Provide the [x, y] coordinate of the cell's center where the given text is located.  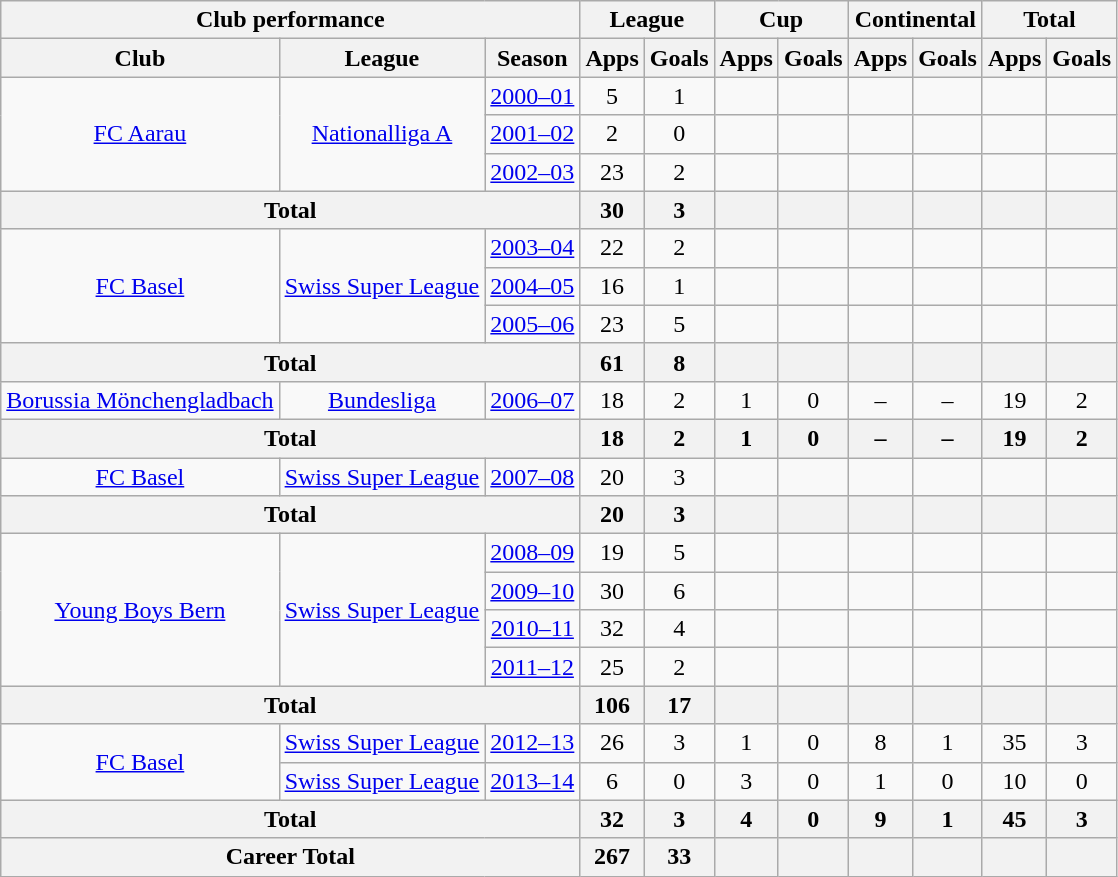
Season [532, 58]
Cup [781, 20]
2000–01 [532, 96]
2009–10 [532, 591]
267 [612, 857]
2012–13 [532, 743]
26 [612, 743]
2008–09 [532, 553]
2003–04 [532, 248]
2002–03 [532, 172]
Nationalliga A [382, 134]
2005–06 [532, 324]
61 [612, 362]
2007–08 [532, 477]
25 [612, 667]
106 [612, 705]
2004–05 [532, 286]
Career Total [290, 857]
2013–14 [532, 781]
Continental [915, 20]
Club [140, 58]
9 [880, 819]
Club performance [290, 20]
45 [1014, 819]
22 [612, 248]
2001–02 [532, 134]
2011–12 [532, 667]
2006–07 [532, 400]
17 [679, 705]
10 [1014, 781]
Bundesliga [382, 400]
16 [612, 286]
Young Boys Bern [140, 610]
2010–11 [532, 629]
33 [679, 857]
Borussia Mönchengladbach [140, 400]
35 [1014, 743]
FC Aarau [140, 134]
